For the text-containing cell, return its midpoint in (X, Y) coordinate format. 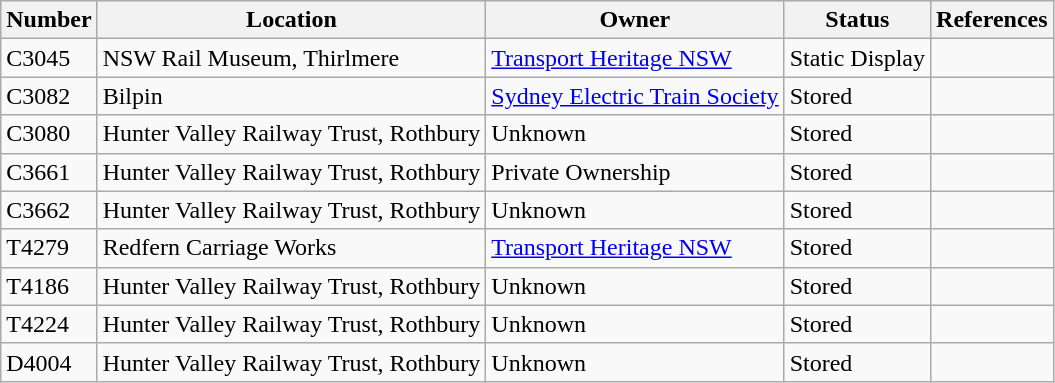
Static Display (857, 58)
Private Ownership (635, 172)
Bilpin (292, 96)
C3080 (49, 134)
Location (292, 20)
T4279 (49, 248)
C3045 (49, 58)
Owner (635, 20)
C3662 (49, 210)
C3661 (49, 172)
NSW Rail Museum, Thirlmere (292, 58)
Sydney Electric Train Society (635, 96)
T4224 (49, 324)
Status (857, 20)
T4186 (49, 286)
References (992, 20)
Redfern Carriage Works (292, 248)
Number (49, 20)
D4004 (49, 362)
C3082 (49, 96)
